Output the [x, y] coordinate of the center of the cell containing the given text.  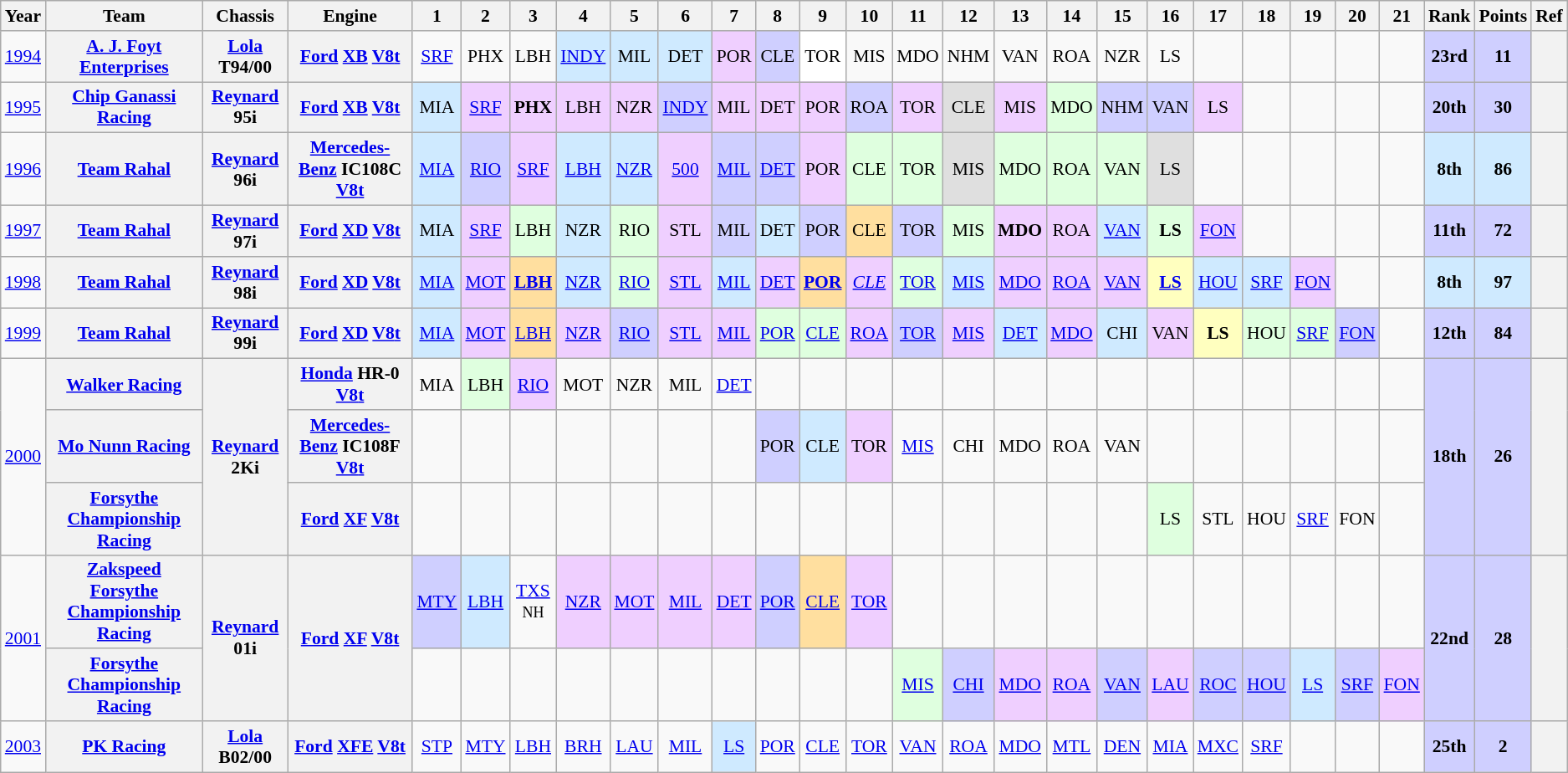
16 [1170, 16]
1995 [23, 107]
1994 [23, 57]
9 [823, 16]
1 [437, 16]
6 [685, 16]
Points [1503, 16]
TXSNH [534, 602]
STP [437, 746]
25th [1450, 746]
Ford XFE V8t [350, 746]
500 [685, 169]
10 [870, 16]
Reynard 01i [246, 637]
15 [1122, 16]
2001 [23, 637]
ROC [1218, 686]
19 [1313, 16]
BRH [583, 746]
17 [1218, 16]
Reynard 96i [246, 169]
18th [1450, 457]
PK Racing [124, 746]
20 [1356, 16]
MTL [1072, 746]
Reynard 97i [246, 231]
Reynard 99i [246, 333]
Mercedes-Benz IC108C V8t [350, 169]
Team [124, 16]
72 [1503, 231]
12th [1450, 333]
86 [1503, 169]
4 [583, 16]
ZakspeedForsythe Championship Racing [124, 602]
Reynard 98i [246, 283]
1996 [23, 169]
18 [1266, 16]
Mo Nunn Racing [124, 447]
1998 [23, 283]
11th [1450, 231]
Rank [1450, 16]
2000 [23, 457]
21 [1402, 16]
Lola T94/00 [246, 57]
7 [734, 16]
28 [1503, 637]
A. J. Foyt Enterprises [124, 57]
8 [778, 16]
1999 [23, 333]
Reynard 95i [246, 107]
84 [1503, 333]
26 [1503, 457]
Year [23, 16]
Reynard 2Ki [246, 457]
Chip Ganassi Racing [124, 107]
2003 [23, 746]
Chassis [246, 16]
13 [1020, 16]
30 [1503, 107]
Lola B02/00 [246, 746]
1997 [23, 231]
20th [1450, 107]
23rd [1450, 57]
3 [534, 16]
Engine [350, 16]
12 [968, 16]
22nd [1450, 637]
Honda HR-0 V8t [350, 385]
DEN [1122, 746]
Walker Racing [124, 385]
Mercedes-Benz IC108F V8t [350, 447]
Ref [1549, 16]
97 [1503, 283]
MXC [1218, 746]
14 [1072, 16]
5 [634, 16]
